Identify which cell holds the provided text, then report its [x, y] central coordinate. 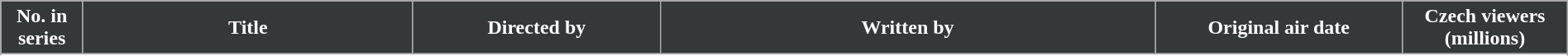
Original air date [1279, 28]
Title [248, 28]
Czech viewers(millions) [1485, 28]
Written by [907, 28]
No. inseries [42, 28]
Directed by [536, 28]
